Determine the [X, Y] coordinate at the center of the cell enclosing the given text.  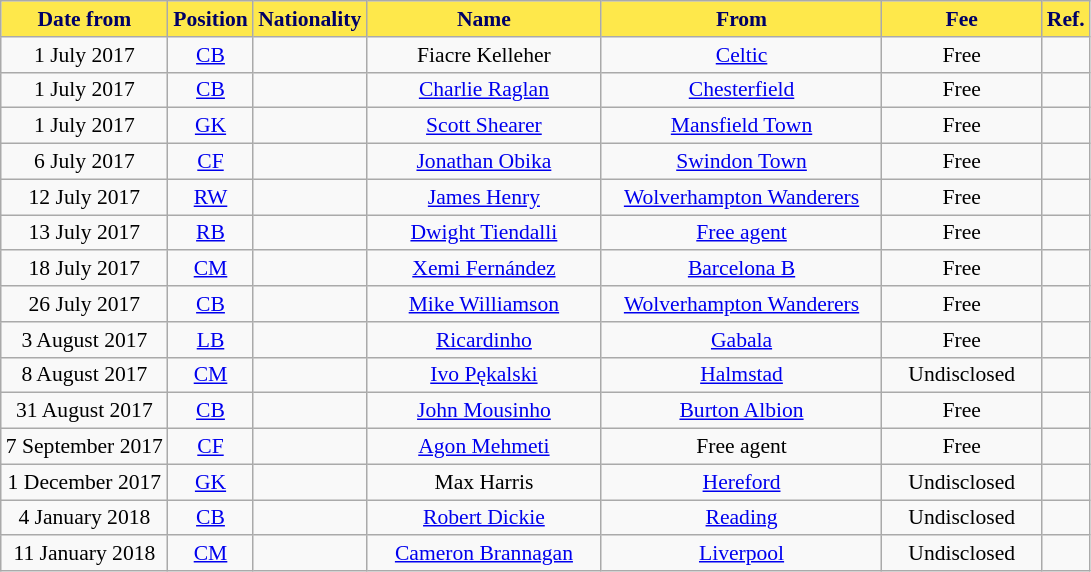
Ricardinho [484, 340]
Celtic [741, 55]
Swindon Town [741, 162]
Burton Albion [741, 411]
Agon Mehmeti [484, 447]
Dwight Tiendalli [484, 233]
Charlie Raglan [484, 90]
Chesterfield [741, 90]
LB [210, 340]
Ref. [1066, 19]
31 August 2017 [84, 411]
Gabala [741, 340]
John Mousinho [484, 411]
Cameron Brannagan [484, 554]
11 January 2018 [84, 554]
Xemi Fernández [484, 269]
12 July 2017 [84, 197]
18 July 2017 [84, 269]
Halmstad [741, 375]
Mansfield Town [741, 126]
Position [210, 19]
From [741, 19]
Reading [741, 518]
Mike Williamson [484, 304]
Hereford [741, 482]
Date from [84, 19]
26 July 2017 [84, 304]
Name [484, 19]
James Henry [484, 197]
1 December 2017 [84, 482]
Liverpool [741, 554]
Barcelona B [741, 269]
Max Harris [484, 482]
4 January 2018 [84, 518]
Ivo Pękalski [484, 375]
Robert Dickie [484, 518]
7 September 2017 [84, 447]
3 August 2017 [84, 340]
Nationality [310, 19]
Fiacre Kelleher [484, 55]
Fee [962, 19]
6 July 2017 [84, 162]
8 August 2017 [84, 375]
13 July 2017 [84, 233]
RW [210, 197]
Scott Shearer [484, 126]
RB [210, 233]
Jonathan Obika [484, 162]
